Find where the given text appears and provide that cell's center as [x, y] coordinate. 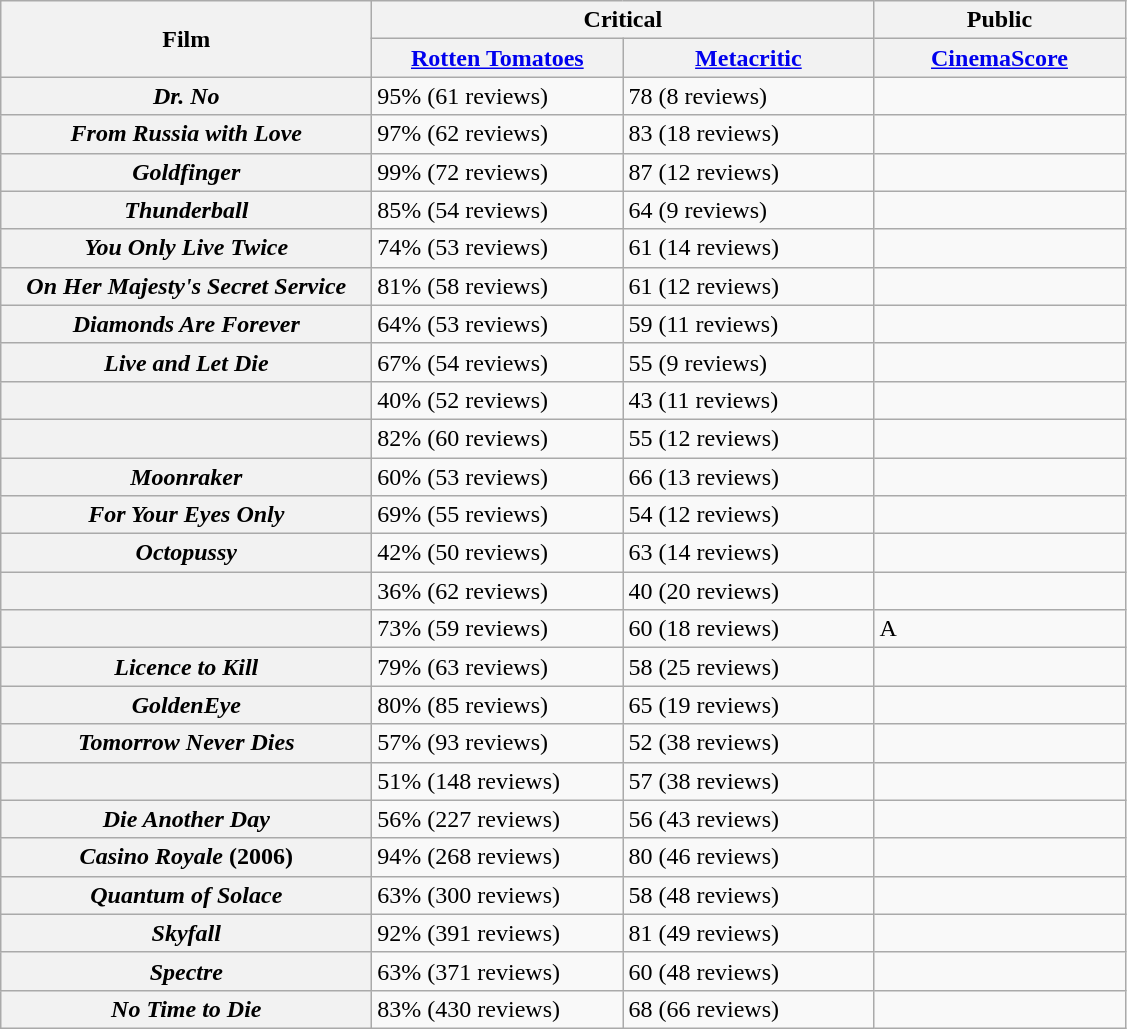
57% (93 reviews) [498, 743]
43 (11 reviews) [748, 400]
Rotten Tomatoes [498, 58]
Moonraker [186, 477]
63% (300 reviews) [498, 895]
65 (19 reviews) [748, 705]
60 (18 reviews) [748, 629]
54 (12 reviews) [748, 515]
95% (61 reviews) [498, 96]
69% (55 reviews) [498, 515]
Spectre [186, 971]
64 (9 reviews) [748, 210]
No Time to Die [186, 1009]
58 (25 reviews) [748, 667]
85% (54 reviews) [498, 210]
58 (48 reviews) [748, 895]
80% (85 reviews) [498, 705]
A [1000, 629]
63 (14 reviews) [748, 553]
40% (52 reviews) [498, 400]
Critical [623, 20]
81% (58 reviews) [498, 286]
60 (48 reviews) [748, 971]
56 (43 reviews) [748, 819]
78 (8 reviews) [748, 96]
80 (46 reviews) [748, 857]
64% (53 reviews) [498, 324]
94% (268 reviews) [498, 857]
On Her Majesty's Secret Service [186, 286]
Dr. No [186, 96]
Casino Royale (2006) [186, 857]
61 (14 reviews) [748, 248]
87 (12 reviews) [748, 172]
59 (11 reviews) [748, 324]
63% (371 reviews) [498, 971]
55 (12 reviews) [748, 438]
Thunderball [186, 210]
83% (430 reviews) [498, 1009]
42% (50 reviews) [498, 553]
97% (62 reviews) [498, 134]
99% (72 reviews) [498, 172]
67% (54 reviews) [498, 362]
Tomorrow Never Dies [186, 743]
Licence to Kill [186, 667]
CinemaScore [1000, 58]
Quantum of Solace [186, 895]
82% (60 reviews) [498, 438]
68 (66 reviews) [748, 1009]
Diamonds Are Forever [186, 324]
Public [1000, 20]
For Your Eyes Only [186, 515]
36% (62 reviews) [498, 591]
79% (63 reviews) [498, 667]
55 (9 reviews) [748, 362]
GoldenEye [186, 705]
81 (49 reviews) [748, 933]
51% (148 reviews) [498, 781]
52 (38 reviews) [748, 743]
60% (53 reviews) [498, 477]
92% (391 reviews) [498, 933]
From Russia with Love [186, 134]
Goldfinger [186, 172]
56% (227 reviews) [498, 819]
Skyfall [186, 933]
You Only Live Twice [186, 248]
73% (59 reviews) [498, 629]
Film [186, 39]
57 (38 reviews) [748, 781]
Octopussy [186, 553]
40 (20 reviews) [748, 591]
61 (12 reviews) [748, 286]
83 (18 reviews) [748, 134]
66 (13 reviews) [748, 477]
Live and Let Die [186, 362]
Die Another Day [186, 819]
Metacritic [748, 58]
74% (53 reviews) [498, 248]
